Return [X, Y] of the center of cell containing provided text 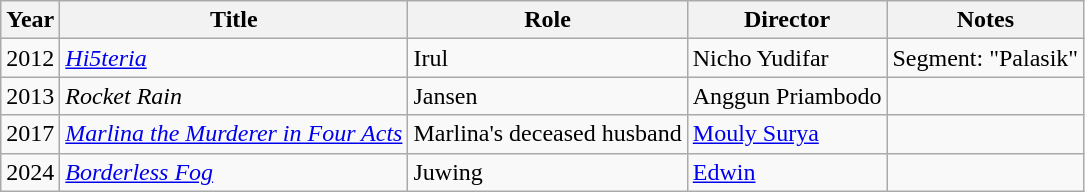
Rocket Rain [234, 96]
Irul [548, 58]
Borderless Fog [234, 172]
Juwing [548, 172]
Edwin [787, 172]
Title [234, 20]
Nicho Yudifar [787, 58]
Hi5teria [234, 58]
2024 [30, 172]
Anggun Priambodo [787, 96]
Year [30, 20]
Notes [986, 20]
Director [787, 20]
Jansen [548, 96]
Marlina the Murderer in Four Acts [234, 134]
Segment: "Palasik" [986, 58]
Marlina's deceased husband [548, 134]
2017 [30, 134]
2012 [30, 58]
Mouly Surya [787, 134]
2013 [30, 96]
Role [548, 20]
